Detect which cell encompasses the target text, then output its (X, Y) center coordinate. 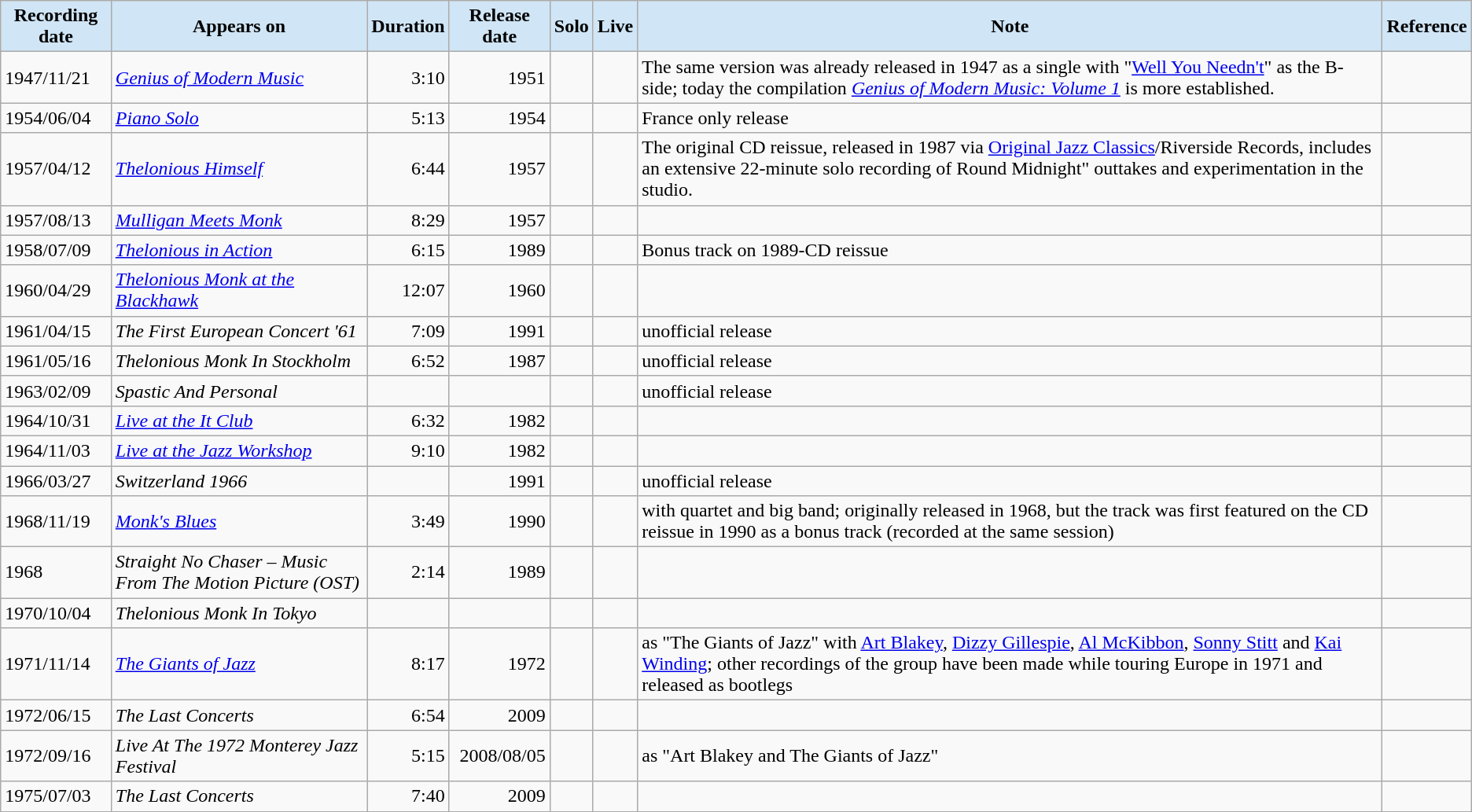
1972 (499, 664)
1954/06/04 (57, 118)
1972/06/15 (57, 715)
Thelonious Himself (239, 169)
1958/07/09 (57, 250)
1951 (499, 77)
Live (615, 27)
Release date (499, 27)
as "Art Blakey and The Giants of Jazz" (1010, 756)
The First European Concert '61 (239, 331)
6:52 (408, 361)
Live at the Jazz Workshop (239, 450)
1990 (499, 522)
France only release (1010, 118)
1960 (499, 291)
12:07 (408, 291)
1975/07/03 (57, 796)
Solo (571, 27)
9:10 (408, 450)
6:15 (408, 250)
1957/04/12 (57, 169)
Genius of Modern Music (239, 77)
Thelonious Monk In Tokyo (239, 613)
1971/11/14 (57, 664)
Monk's Blues (239, 522)
Switzerland 1966 (239, 480)
Recording date (57, 27)
8:29 (408, 220)
Duration (408, 27)
1954 (499, 118)
6:44 (408, 169)
6:32 (408, 421)
1957/08/13 (57, 220)
Appears on (239, 27)
Thelonious in Action (239, 250)
1960/04/29 (57, 291)
2:14 (408, 572)
1961/05/16 (57, 361)
1963/02/09 (57, 391)
7:40 (408, 796)
1968/11/19 (57, 522)
1970/10/04 (57, 613)
1961/04/15 (57, 331)
Thelonious Monk at the Blackhawk (239, 291)
Reference (1426, 27)
Live At The 1972 Monterey Jazz Festival (239, 756)
Live at the It Club (239, 421)
Piano Solo (239, 118)
1947/11/21 (57, 77)
1964/10/31 (57, 421)
5:13 (408, 118)
3:49 (408, 522)
The Giants of Jazz (239, 664)
1964/11/03 (57, 450)
5:15 (408, 756)
Spastic And Personal (239, 391)
Straight No Chaser – Music From The Motion Picture (OST) (239, 572)
6:54 (408, 715)
1972/09/16 (57, 756)
7:09 (408, 331)
3:10 (408, 77)
Thelonious Monk In Stockholm (239, 361)
1966/03/27 (57, 480)
Mulligan Meets Monk (239, 220)
Bonus track on 1989-CD reissue (1010, 250)
1968 (57, 572)
2008/08/05 (499, 756)
1987 (499, 361)
Note (1010, 27)
8:17 (408, 664)
